Return the (x, y) coordinate for the center point of the cell that contains the specified text.  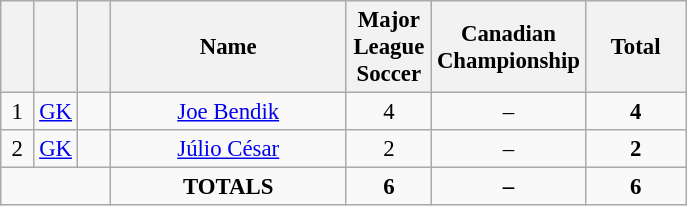
Major League Soccer (389, 47)
Júlio César (228, 149)
Joe Bendik (228, 112)
Total (636, 47)
TOTALS (228, 187)
1 (18, 112)
Name (228, 47)
Canadian Championship (509, 47)
